Extract the [x, y] coordinate from the center of the cell holding the provided text.  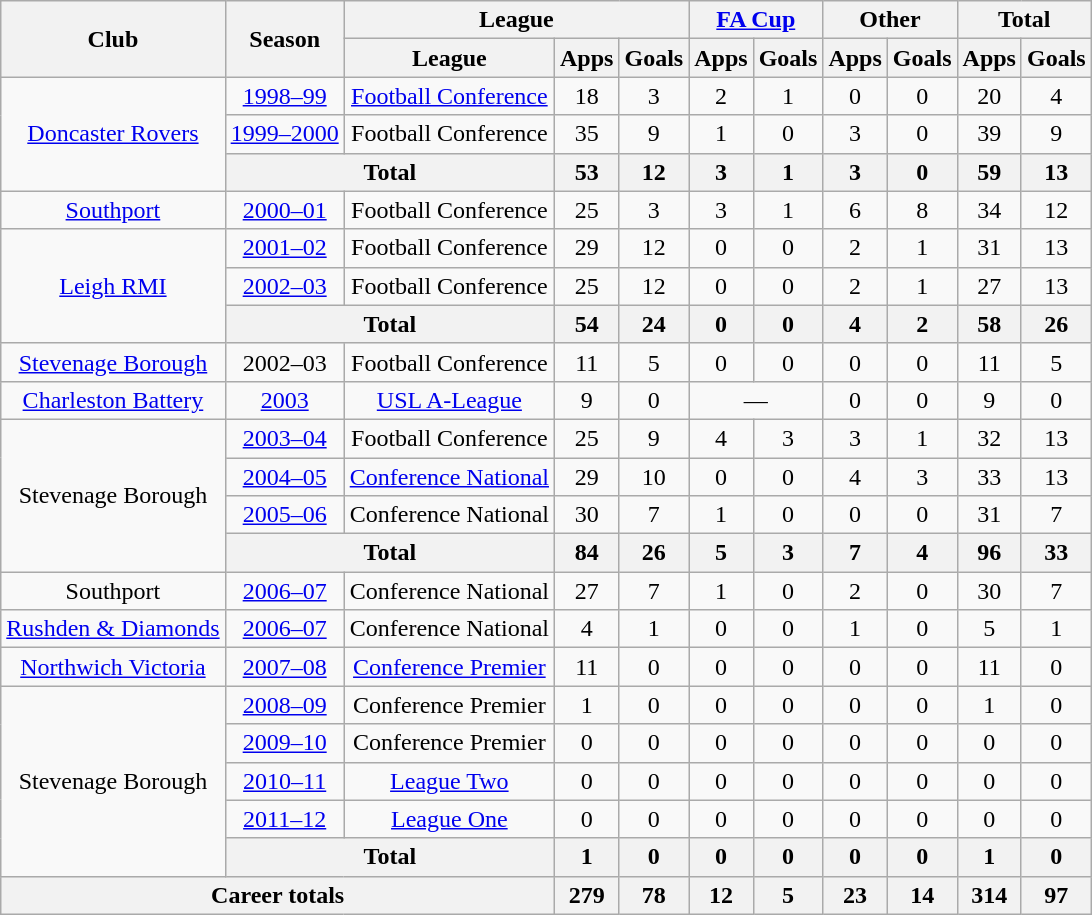
Career totals [278, 895]
54 [587, 324]
2004–05 [284, 477]
14 [922, 895]
39 [989, 134]
2007–08 [284, 667]
6 [855, 210]
2011–12 [284, 819]
97 [1056, 895]
Leigh RMI [113, 286]
Club [113, 39]
24 [654, 324]
279 [587, 895]
314 [989, 895]
Season [284, 39]
2005–06 [284, 515]
USL A-League [449, 400]
23 [855, 895]
Doncaster Rovers [113, 134]
34 [989, 210]
League One [449, 819]
84 [587, 553]
32 [989, 438]
59 [989, 172]
2008–09 [284, 705]
2009–10 [284, 743]
2003 [284, 400]
8 [922, 210]
78 [654, 895]
53 [587, 172]
League Two [449, 781]
10 [654, 477]
2010–11 [284, 781]
— [756, 400]
1999–2000 [284, 134]
58 [989, 324]
35 [587, 134]
20 [989, 96]
Other [890, 20]
Charleston Battery [113, 400]
2003–04 [284, 438]
Rushden & Diamonds [113, 629]
Northwich Victoria [113, 667]
18 [587, 96]
1998–99 [284, 96]
2001–02 [284, 248]
2000–01 [284, 210]
FA Cup [756, 20]
96 [989, 553]
